Identify which cell holds the provided text, then report its (X, Y) central coordinate. 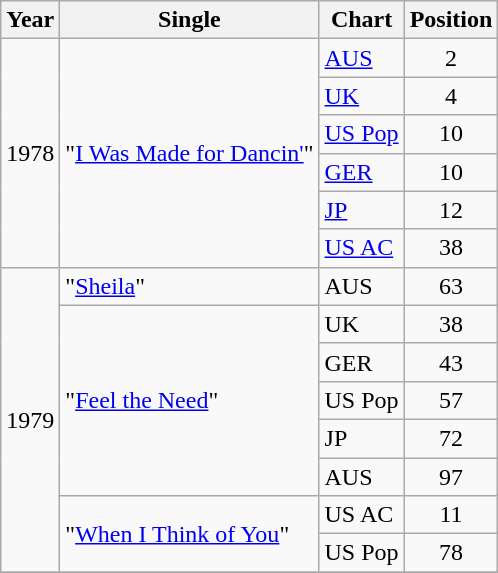
12 (451, 210)
"I Was Made for Dancin'" (190, 153)
"When I Think of You" (190, 534)
4 (451, 96)
1978 (30, 153)
43 (451, 362)
2 (451, 58)
Position (451, 20)
11 (451, 515)
Chart (362, 20)
78 (451, 553)
"Sheila" (190, 286)
Year (30, 20)
"Feel the Need" (190, 400)
57 (451, 400)
Single (190, 20)
63 (451, 286)
97 (451, 477)
72 (451, 438)
1979 (30, 419)
